For the text-containing cell, return its midpoint in (x, y) coordinate format. 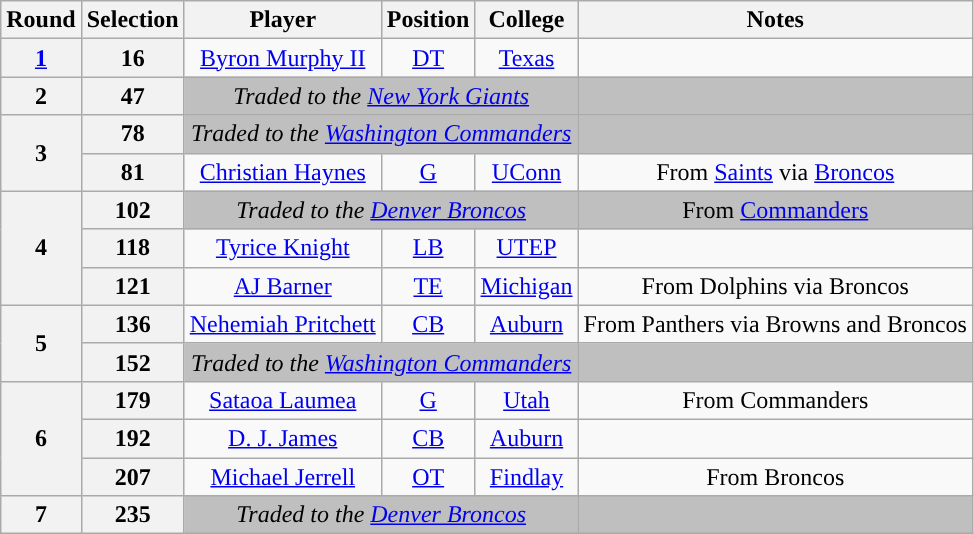
152 (132, 362)
AJ Barner (282, 286)
LB (428, 248)
Position (428, 20)
TE (428, 286)
16 (132, 58)
OT (428, 477)
Texas (526, 58)
From Saints via Broncos (775, 172)
From Dolphins via Broncos (775, 286)
192 (132, 438)
Tyrice Knight (282, 248)
118 (132, 248)
Round (41, 20)
College (526, 20)
5 (41, 343)
235 (132, 515)
81 (132, 172)
78 (132, 134)
Player (282, 20)
4 (41, 248)
207 (132, 477)
47 (132, 96)
From Broncos (775, 477)
Nehemiah Pritchett (282, 324)
Michael Jerrell (282, 477)
Sataoa Laumea (282, 400)
3 (41, 153)
7 (41, 515)
Notes (775, 20)
121 (132, 286)
6 (41, 438)
D. J. James (282, 438)
From Panthers via Browns and Broncos (775, 324)
Utah (526, 400)
UTEP (526, 248)
Christian Haynes (282, 172)
Byron Murphy II (282, 58)
102 (132, 210)
136 (132, 324)
1 (41, 58)
Traded to the New York Giants (381, 96)
Michigan (526, 286)
Selection (132, 20)
UConn (526, 172)
179 (132, 400)
Findlay (526, 477)
DT (428, 58)
2 (41, 96)
